Pinpoint the cell where the given text exists, returning its (x, y) midpoint coordinate. 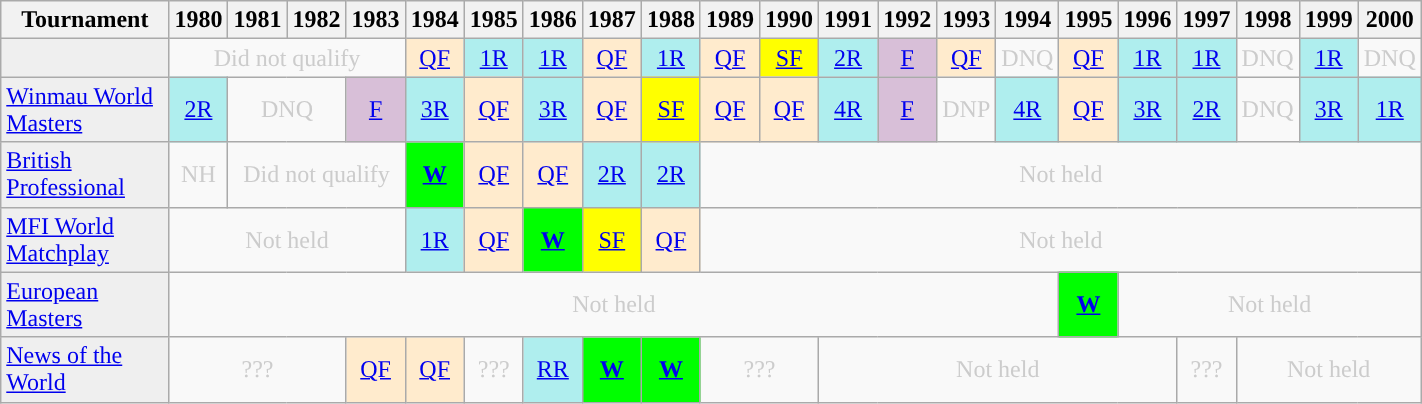
Tournament (85, 20)
News of the World (85, 370)
1992 (908, 20)
1990 (790, 20)
1999 (1328, 20)
1989 (730, 20)
1981 (258, 20)
1985 (494, 20)
British Professional (85, 174)
RR (552, 370)
DNP (966, 110)
1982 (316, 20)
1988 (670, 20)
1996 (1148, 20)
Winmau World Masters (85, 110)
1998 (1268, 20)
1991 (848, 20)
NH (198, 174)
1993 (966, 20)
1980 (198, 20)
1994 (1028, 20)
1995 (1088, 20)
MFI World Matchplay (85, 240)
1987 (612, 20)
1983 (376, 20)
1984 (434, 20)
1986 (552, 20)
1997 (1206, 20)
European Masters (85, 304)
2000 (1390, 20)
